Determine the (X, Y) coordinate at the center of the cell enclosing the given text.  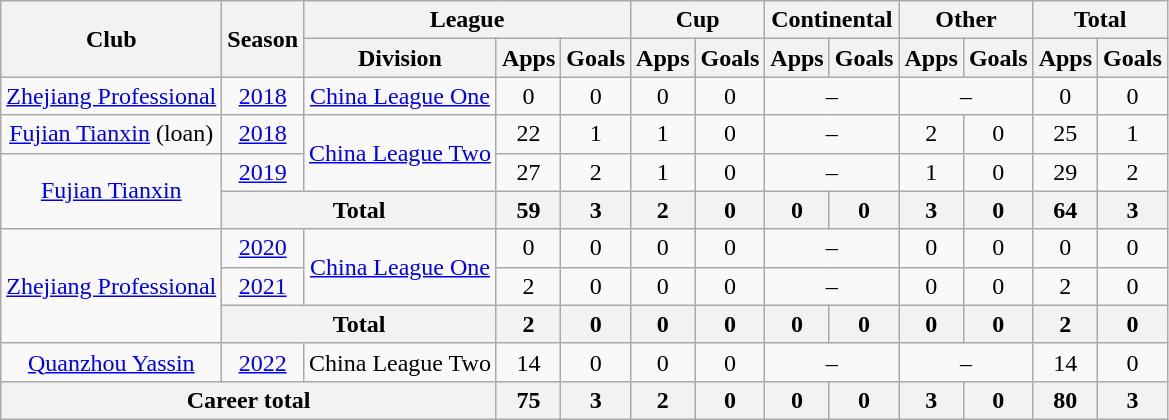
Season (263, 39)
75 (528, 400)
2019 (263, 172)
64 (1065, 210)
2020 (263, 248)
25 (1065, 134)
Continental (832, 20)
Cup (698, 20)
League (468, 20)
2021 (263, 286)
29 (1065, 172)
22 (528, 134)
27 (528, 172)
Fujian Tianxin (loan) (112, 134)
Club (112, 39)
2022 (263, 362)
Fujian Tianxin (112, 191)
Career total (249, 400)
Division (400, 58)
59 (528, 210)
Other (966, 20)
80 (1065, 400)
Quanzhou Yassin (112, 362)
